From the cell containing the given text, extract its center point as [X, Y] coordinate. 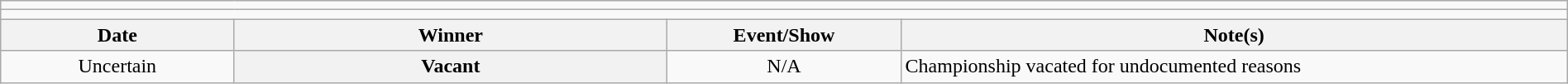
N/A [784, 67]
Winner [451, 35]
Championship vacated for undocumented reasons [1234, 67]
Uncertain [117, 67]
Vacant [451, 67]
Date [117, 35]
Note(s) [1234, 35]
Event/Show [784, 35]
